From the cell containing the given text, extract its center point as [X, Y] coordinate. 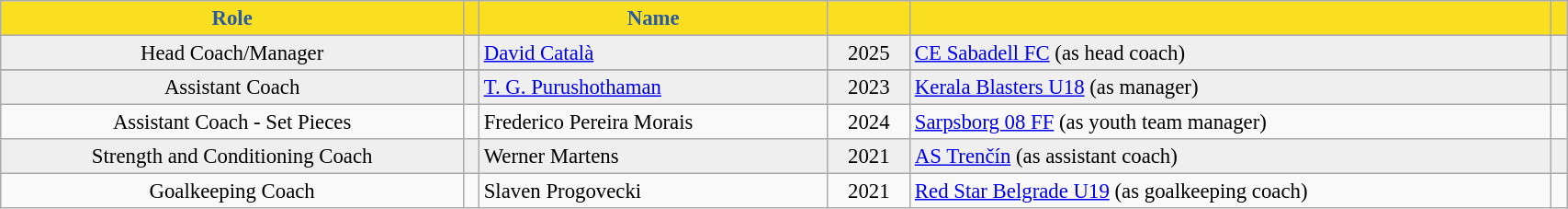
Werner Martens [653, 157]
David Català [653, 53]
Red Star Belgrade U19 (as goalkeeping coach) [1231, 192]
Frederico Pereira Morais [653, 122]
Slaven Progovecki [653, 192]
Name [653, 18]
2023 [869, 87]
Assistant Coach [232, 87]
Goalkeeping Coach [232, 192]
CE Sabadell FC (as head coach) [1231, 53]
T. G. Purushothaman [653, 87]
Sarpsborg 08 FF (as youth team manager) [1231, 122]
2025 [869, 53]
2024 [869, 122]
Strength and Conditioning Coach [232, 157]
Role [232, 18]
AS Trenčín (as assistant coach) [1231, 157]
Kerala Blasters U18 (as manager) [1231, 87]
Head Coach/Manager [232, 53]
Assistant Coach - Set Pieces [232, 122]
